For the text-containing cell, return its midpoint in (x, y) coordinate format. 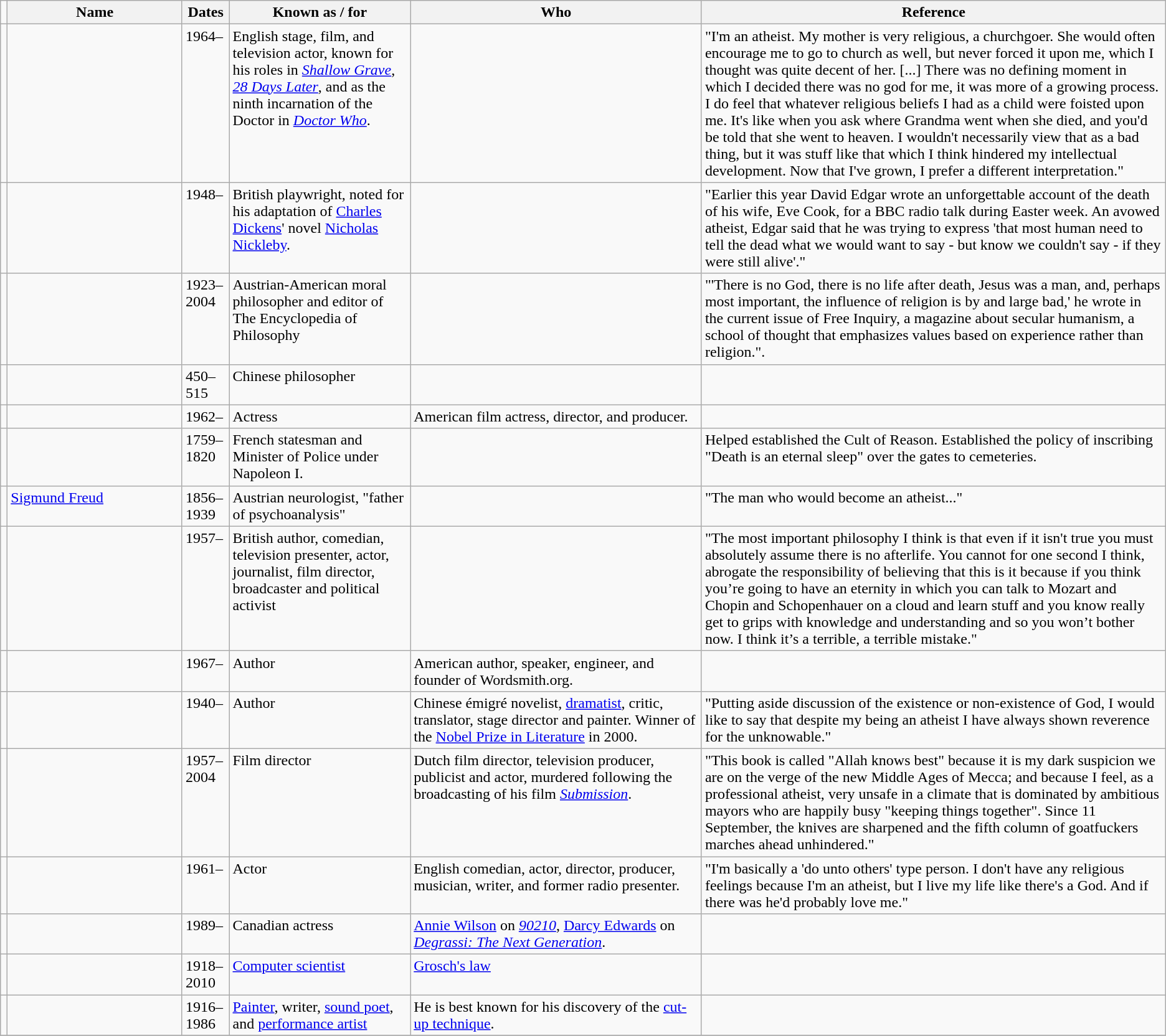
Computer scientist (320, 975)
1964– (206, 103)
Annie Wilson on 90210, Darcy Edwards on Degrassi: The Next Generation. (556, 934)
Sigmund Freud (95, 506)
450–515 (206, 385)
British author, comedian, television presenter, actor, journalist, film director, broadcaster and political activist (320, 588)
1923–2004 (206, 319)
Helped established the Cult of Reason. Established the policy of inscribing "Death is an eternal sleep" over the gates to cemeteries. (933, 457)
Name (95, 12)
Reference (933, 12)
French statesman and Minister of Police under Napoleon I. (320, 457)
1918–2010 (206, 975)
Austrian neurologist, "father of psychoanalysis" (320, 506)
Chinese émigré novelist, dramatist, critic, translator, stage director and painter. Winner of the Nobel Prize in Literature in 2000. (556, 720)
Austrian-American moral philosopher and editor of The Encyclopedia of Philosophy (320, 319)
1948– (206, 228)
1759–1820 (206, 457)
1856–1939 (206, 506)
1957–2004 (206, 802)
Film director (320, 802)
Known as / for (320, 12)
Painter, writer, sound poet, and performance artist (320, 1015)
1916–1986 (206, 1015)
1957– (206, 588)
Dutch film director, television producer, publicist and actor, murdered following the broadcasting of his film Submission. (556, 802)
1989– (206, 934)
American author, speaker, engineer, and founder of Wordsmith.org. (556, 671)
He is best known for his discovery of the cut-up technique. (556, 1015)
British playwright, noted for his adaptation of Charles Dickens' novel Nicholas Nickleby. (320, 228)
American film actress, director, and producer. (556, 417)
Who (556, 12)
Dates (206, 12)
Actress (320, 417)
1940– (206, 720)
1962– (206, 417)
Canadian actress (320, 934)
1961– (206, 885)
"The man who would become an atheist..." (933, 506)
Chinese philosopher (320, 385)
Actor (320, 885)
1967– (206, 671)
English comedian, actor, director, producer, musician, writer, and former radio presenter. (556, 885)
Grosch's law (556, 975)
